Determine the [x, y] coordinate at the center of the cell enclosing the given text.  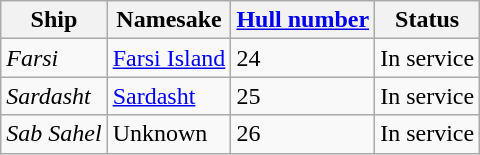
Hull number [303, 20]
25 [303, 96]
24 [303, 58]
Unknown [169, 134]
Farsi [54, 58]
Sab Sahel [54, 134]
Farsi Island [169, 58]
Namesake [169, 20]
Ship [54, 20]
Status [428, 20]
26 [303, 134]
